Identify which cell holds the provided text, then report its [x, y] central coordinate. 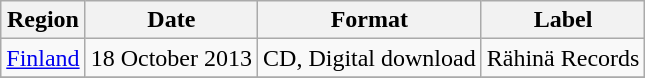
Date [171, 20]
18 October 2013 [171, 58]
CD, Digital download [370, 58]
Format [370, 20]
Region [43, 20]
Label [563, 20]
Rähinä Records [563, 58]
Finland [43, 58]
